Identify which cell holds the provided text, then report its (x, y) central coordinate. 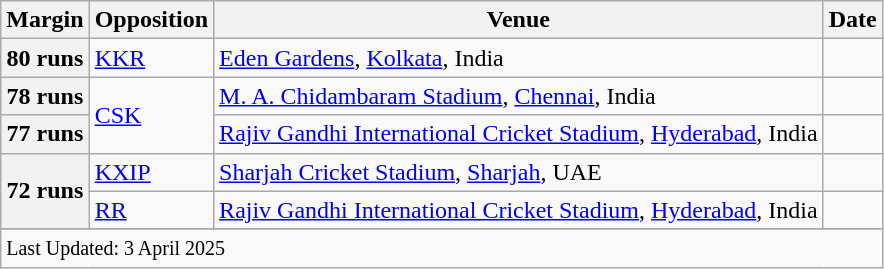
Opposition (151, 20)
Date (852, 20)
77 runs (45, 134)
CSK (151, 115)
Eden Gardens, Kolkata, India (519, 58)
Margin (45, 20)
80 runs (45, 58)
KXIP (151, 172)
78 runs (45, 96)
RR (151, 210)
Sharjah Cricket Stadium, Sharjah, UAE (519, 172)
KKR (151, 58)
Last Updated: 3 April 2025 (442, 248)
72 runs (45, 191)
Venue (519, 20)
M. A. Chidambaram Stadium, Chennai, India (519, 96)
